For the text-containing cell, return its midpoint in [x, y] coordinate format. 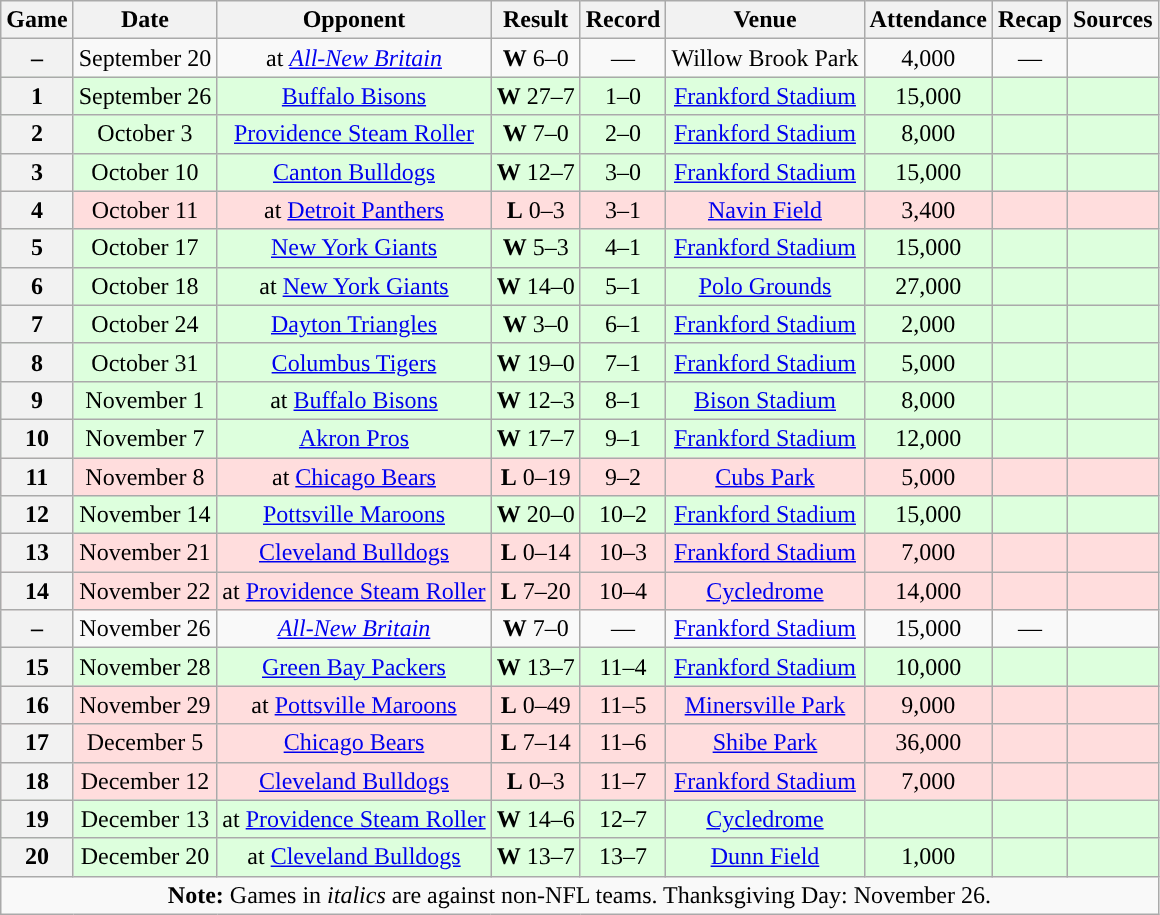
October 3 [145, 134]
9–1 [623, 438]
9,000 [928, 705]
12,000 [928, 438]
at Pottsville Maroons [354, 705]
Chicago Bears [354, 743]
W 20–0 [536, 515]
Record [623, 20]
New York Giants [354, 248]
at Buffalo Bisons [354, 400]
November 28 [145, 667]
W 12–7 [536, 172]
Green Bay Packers [354, 667]
Game [37, 20]
4–1 [623, 248]
Cubs Park [765, 477]
Shibe Park [765, 743]
3–1 [623, 210]
16 [37, 705]
Recap [1030, 20]
2,000 [928, 324]
All-New Britain [354, 629]
at All-New Britain [354, 58]
7 [37, 324]
November 22 [145, 591]
Attendance [928, 20]
11–7 [623, 781]
5–1 [623, 286]
October 10 [145, 172]
7–1 [623, 362]
Pottsville Maroons [354, 515]
October 17 [145, 248]
October 24 [145, 324]
October 11 [145, 210]
9 [37, 400]
10–3 [623, 553]
Date [145, 20]
L 7–14 [536, 743]
W 5–3 [536, 248]
Akron Pros [354, 438]
W 14–6 [536, 819]
12–7 [623, 819]
September 26 [145, 96]
L 0–49 [536, 705]
November 1 [145, 400]
L 7–20 [536, 591]
Sources [1112, 20]
6–1 [623, 324]
W 19–0 [536, 362]
December 12 [145, 781]
November 8 [145, 477]
November 26 [145, 629]
Polo Grounds [765, 286]
11–4 [623, 667]
Bison Stadium [765, 400]
November 14 [145, 515]
October 31 [145, 362]
14 [37, 591]
at New York Giants [354, 286]
17 [37, 743]
4,000 [928, 58]
W 27–7 [536, 96]
September 20 [145, 58]
3,400 [928, 210]
8–1 [623, 400]
Dayton Triangles [354, 324]
10,000 [928, 667]
December 5 [145, 743]
Venue [765, 20]
Opponent [354, 20]
3–0 [623, 172]
Note: Games in italics are against non-NFL teams. Thanksgiving Day: November 26. [580, 895]
Navin Field [765, 210]
November 29 [145, 705]
October 18 [145, 286]
at Chicago Bears [354, 477]
December 13 [145, 819]
13 [37, 553]
Buffalo Bisons [354, 96]
6 [37, 286]
10–2 [623, 515]
10 [37, 438]
15 [37, 667]
10–4 [623, 591]
L 0–14 [536, 553]
W 6–0 [536, 58]
11 [37, 477]
20 [37, 857]
Result [536, 20]
11–6 [623, 743]
27,000 [928, 286]
W 17–7 [536, 438]
November 7 [145, 438]
December 20 [145, 857]
12 [37, 515]
Dunn Field [765, 857]
18 [37, 781]
36,000 [928, 743]
3 [37, 172]
11–5 [623, 705]
Columbus Tigers [354, 362]
4 [37, 210]
at Detroit Panthers [354, 210]
Providence Steam Roller [354, 134]
8 [37, 362]
2–0 [623, 134]
L 0–19 [536, 477]
W 12–3 [536, 400]
19 [37, 819]
Willow Brook Park [765, 58]
1,000 [928, 857]
at Cleveland Bulldogs [354, 857]
2 [37, 134]
5 [37, 248]
13–7 [623, 857]
1–0 [623, 96]
November 21 [145, 553]
W 14–0 [536, 286]
W 3–0 [536, 324]
1 [37, 96]
14,000 [928, 591]
9–2 [623, 477]
Canton Bulldogs [354, 172]
Minersville Park [765, 705]
